For the text-containing cell, return its midpoint in [x, y] coordinate format. 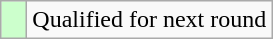
Qualified for next round [150, 20]
